For the text-containing cell, return its midpoint in (X, Y) coordinate format. 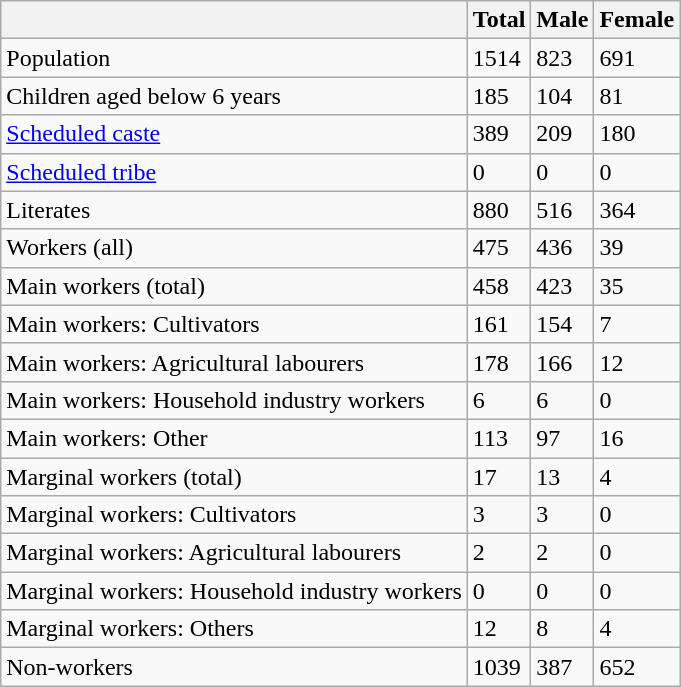
Literates (234, 210)
387 (562, 667)
Main workers: Cultivators (234, 324)
880 (499, 210)
423 (562, 286)
652 (637, 667)
Main workers (total) (234, 286)
436 (562, 248)
Workers (all) (234, 248)
16 (637, 438)
Marginal workers: Agricultural labourers (234, 553)
458 (499, 286)
Non-workers (234, 667)
185 (499, 96)
180 (637, 134)
166 (562, 362)
113 (499, 438)
17 (499, 477)
39 (637, 248)
178 (499, 362)
104 (562, 96)
Main workers: Household industry workers (234, 400)
Main workers: Agricultural labourers (234, 362)
13 (562, 477)
Male (562, 20)
8 (562, 629)
Marginal workers: Cultivators (234, 515)
Female (637, 20)
Main workers: Other (234, 438)
Marginal workers: Household industry workers (234, 591)
364 (637, 210)
209 (562, 134)
97 (562, 438)
1039 (499, 667)
691 (637, 58)
516 (562, 210)
Scheduled tribe (234, 172)
Total (499, 20)
35 (637, 286)
Scheduled caste (234, 134)
1514 (499, 58)
7 (637, 324)
161 (499, 324)
154 (562, 324)
81 (637, 96)
389 (499, 134)
Population (234, 58)
475 (499, 248)
Marginal workers (total) (234, 477)
Children aged below 6 years (234, 96)
823 (562, 58)
Marginal workers: Others (234, 629)
